Capture the cell that displays the provided text and extract its [x, y] central coordinate. 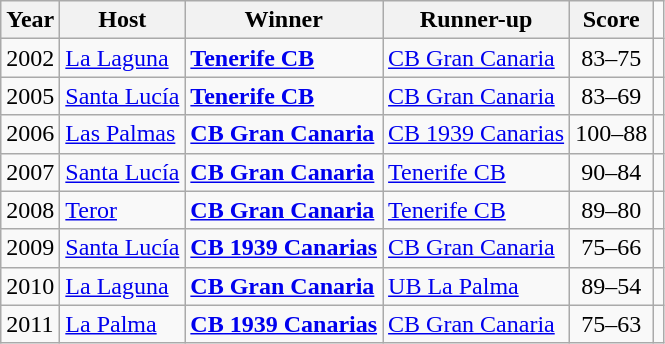
90–84 [612, 172]
La Palma [122, 324]
2010 [30, 286]
Winner [284, 20]
89–80 [612, 210]
Host [122, 20]
75–66 [612, 248]
Score [612, 20]
2008 [30, 210]
89–54 [612, 286]
2006 [30, 134]
2002 [30, 58]
Teror [122, 210]
83–75 [612, 58]
Runner-up [476, 20]
Year [30, 20]
2007 [30, 172]
100–88 [612, 134]
83–69 [612, 96]
75–63 [612, 324]
2011 [30, 324]
2005 [30, 96]
UB La Palma [476, 286]
Las Palmas [122, 134]
2009 [30, 248]
